Capture the cell that displays the provided text and extract its (x, y) central coordinate. 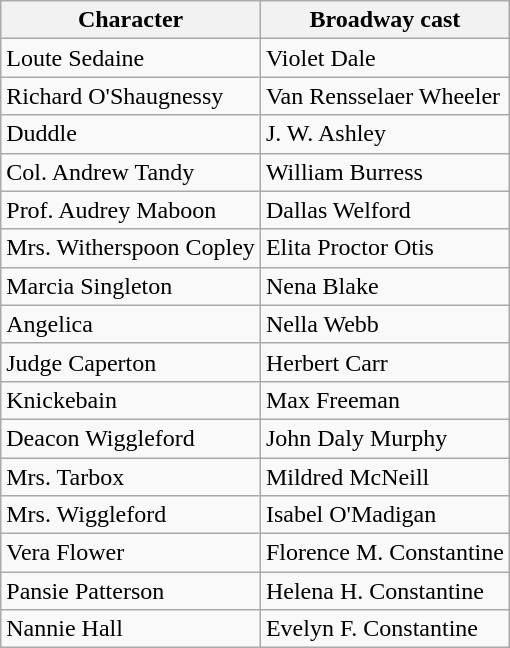
Max Freeman (384, 400)
Character (131, 20)
Knickebain (131, 400)
Helena H. Constantine (384, 591)
Angelica (131, 324)
Nena Blake (384, 286)
Mrs. Tarbox (131, 477)
Elita Proctor Otis (384, 248)
Mrs. Witherspoon Copley (131, 248)
Prof. Audrey Maboon (131, 210)
Isabel O'Madigan (384, 515)
Broadway cast (384, 20)
Duddle (131, 134)
Nella Webb (384, 324)
Florence M. Constantine (384, 553)
Marcia Singleton (131, 286)
Dallas Welford (384, 210)
Van Rensselaer Wheeler (384, 96)
Col. Andrew Tandy (131, 172)
John Daly Murphy (384, 438)
Herbert Carr (384, 362)
Mrs. Wiggleford (131, 515)
J. W. Ashley (384, 134)
Deacon Wiggleford (131, 438)
Loute Sedaine (131, 58)
Judge Caperton (131, 362)
William Burress (384, 172)
Richard O'Shaugnessy (131, 96)
Nannie Hall (131, 629)
Pansie Patterson (131, 591)
Violet Dale (384, 58)
Vera Flower (131, 553)
Evelyn F. Constantine (384, 629)
Mildred McNeill (384, 477)
